Identify which cell holds the provided text, then report its [X, Y] central coordinate. 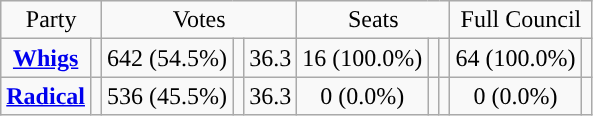
Full Council [521, 20]
16 (100.0%) [362, 58]
64 (100.0%) [516, 58]
642 (54.5%) [168, 58]
Whigs [46, 58]
Votes [200, 20]
Party [52, 20]
536 (45.5%) [168, 96]
Radical [46, 96]
Seats [374, 20]
